Scan for the cell matching the given text and deliver its [X, Y] coordinate at center. 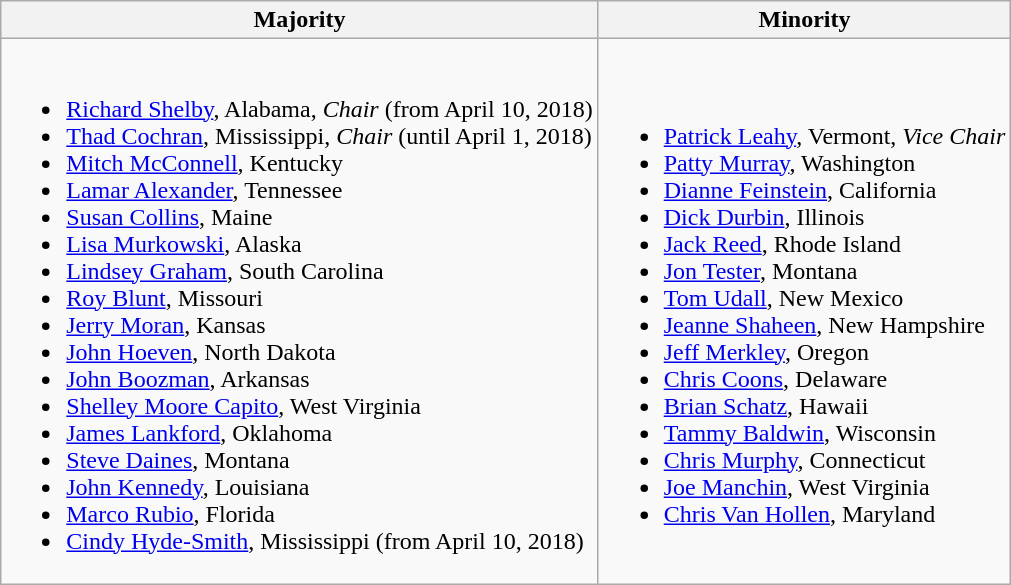
Minority [804, 20]
Majority [300, 20]
